Identify which cell holds the provided text, then report its (X, Y) central coordinate. 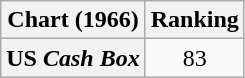
Chart (1966) (73, 20)
83 (194, 58)
US Cash Box (73, 58)
Ranking (194, 20)
